Scan for the cell matching the given text and deliver its (x, y) coordinate at center. 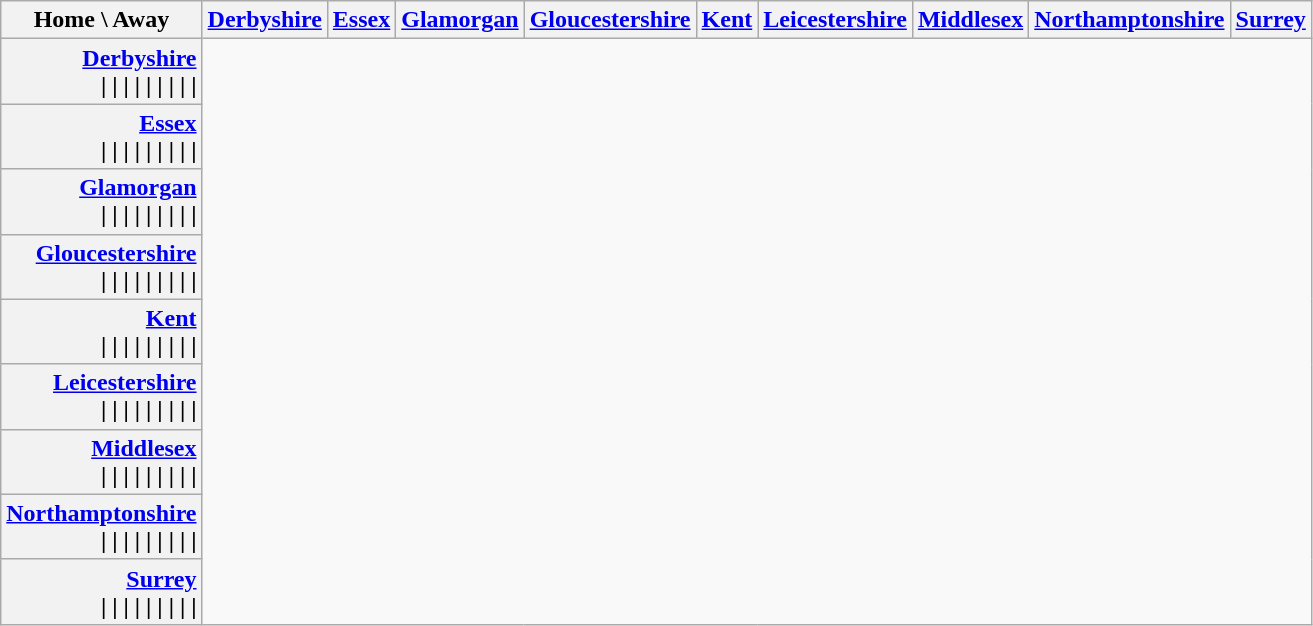
Essex | | | | | | | | | (102, 136)
Kent (727, 20)
Surrey | | | | | | | | | (102, 592)
Kent | | | | | | | | | (102, 332)
Derbyshire | | | | | | | | | (102, 72)
Northamptonshire | | | | | | | | | (102, 526)
Home \ Away (102, 20)
Leicestershire (836, 20)
Northamptonshire (1130, 20)
Glamorgan (460, 20)
Glamorgan | | | | | | | | | (102, 202)
Middlesex | | | | | | | | | (102, 462)
Surrey (1270, 20)
Leicestershire | | | | | | | | | (102, 396)
Gloucestershire | | | | | | | | | (102, 266)
Derbyshire (264, 20)
Middlesex (970, 20)
Essex (361, 20)
Gloucestershire (610, 20)
